Scan for the cell matching the given text and deliver its (x, y) coordinate at center. 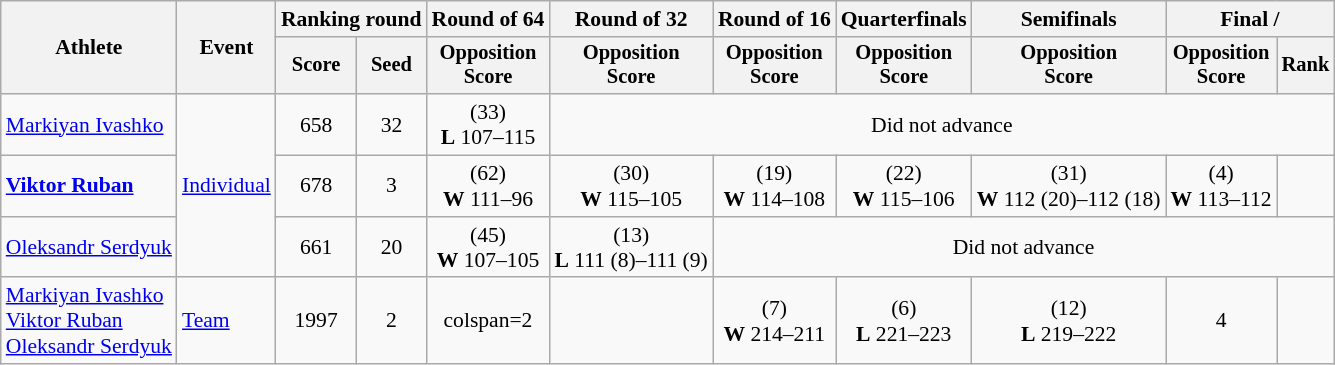
Athlete (89, 48)
Individual (226, 186)
Round of 32 (630, 19)
colspan=2 (488, 322)
(12)L 219–222 (1069, 322)
Semifinals (1069, 19)
Markiyan IvashkoViktor RubanOleksandr Serdyuk (89, 322)
658 (316, 124)
Ranking round (352, 19)
(31)W 112 (20)–112 (18) (1069, 186)
(4)W 113–112 (1222, 186)
Round of 64 (488, 19)
Score (316, 66)
(30)W 115–105 (630, 186)
661 (316, 248)
678 (316, 186)
Quarterfinals (904, 19)
Final / (1250, 19)
Markiyan Ivashko (89, 124)
(13)L 111 (8)–111 (9) (630, 248)
(19)W 114–108 (774, 186)
2 (391, 322)
Event (226, 48)
4 (1222, 322)
3 (391, 186)
32 (391, 124)
20 (391, 248)
(33)L 107–115 (488, 124)
(7)W 214–211 (774, 322)
(6)L 221–223 (904, 322)
Viktor Ruban (89, 186)
Rank (1306, 66)
(22)W 115–106 (904, 186)
1997 (316, 322)
Oleksandr Serdyuk (89, 248)
Seed (391, 66)
Round of 16 (774, 19)
(62)W 111–96 (488, 186)
(45)W 107–105 (488, 248)
Team (226, 322)
